Provide the [x, y] coordinate of the cell's center where the given text is located.  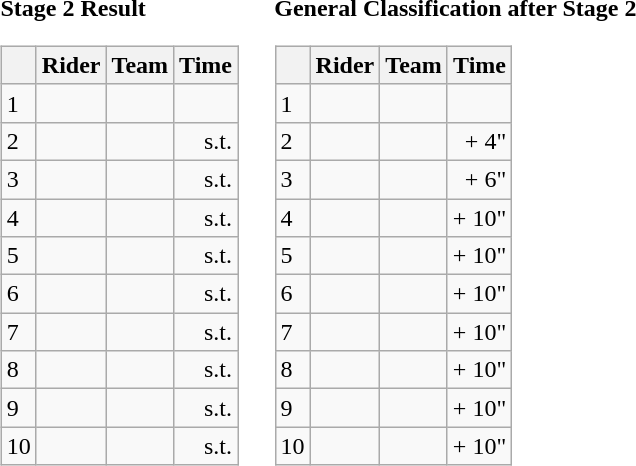
+ 6" [479, 179]
+ 4" [479, 141]
